Provide the [X, Y] coordinate of the cell's center where the given text is located.  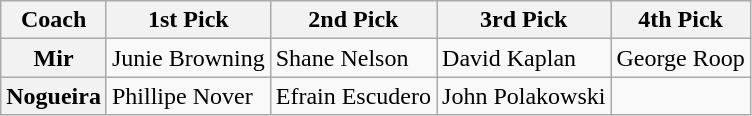
Coach [54, 20]
David Kaplan [524, 58]
Efrain Escudero [353, 96]
Mir [54, 58]
Junie Browning [188, 58]
George Roop [680, 58]
4th Pick [680, 20]
Phillipe Nover [188, 96]
3rd Pick [524, 20]
Nogueira [54, 96]
Shane Nelson [353, 58]
2nd Pick [353, 20]
1st Pick [188, 20]
John Polakowski [524, 96]
